Scan for the cell matching the given text and deliver its (X, Y) coordinate at center. 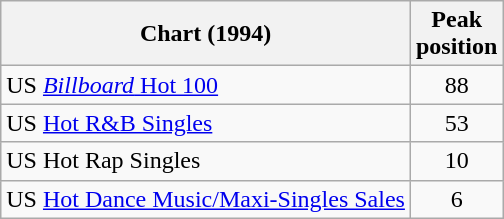
US Hot R&B Singles (206, 123)
6 (456, 199)
53 (456, 123)
Peakposition (456, 34)
10 (456, 161)
US Hot Dance Music/Maxi-Singles Sales (206, 199)
Chart (1994) (206, 34)
88 (456, 85)
US Hot Rap Singles (206, 161)
US Billboard Hot 100 (206, 85)
